Scan for the cell matching the given text and deliver its [X, Y] coordinate at center. 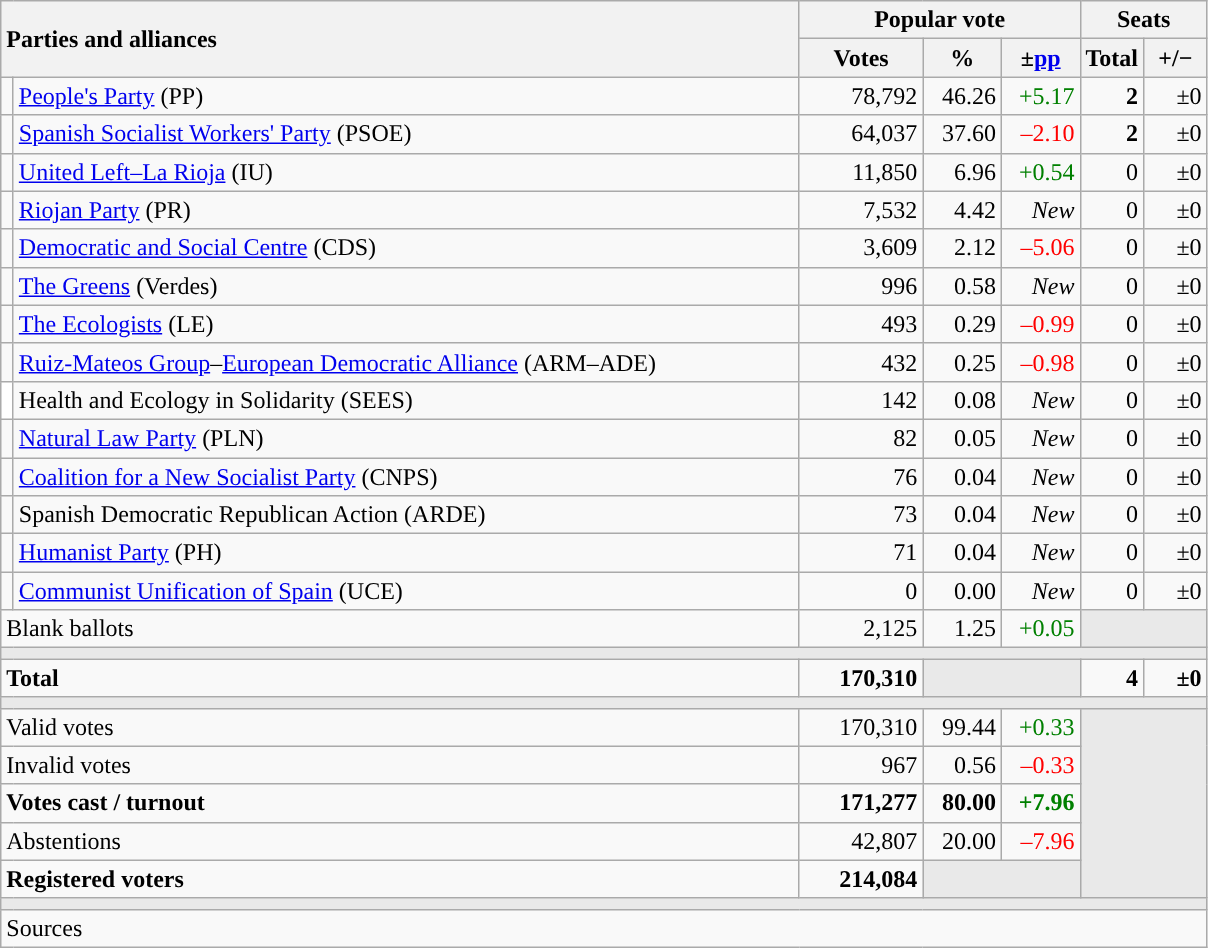
Ruiz-Mateos Group–European Democratic Alliance (ARM–ADE) [406, 362]
+/− [1176, 58]
42,807 [861, 841]
–5.06 [1040, 248]
Abstentions [400, 841]
0.56 [962, 765]
4 [1112, 678]
3,609 [861, 248]
493 [861, 324]
Parties and alliances [400, 39]
1.25 [962, 629]
142 [861, 400]
78,792 [861, 96]
80.00 [962, 803]
The Ecologists (LE) [406, 324]
Spanish Democratic Republican Action (ARDE) [406, 515]
Invalid votes [400, 765]
76 [861, 477]
Coalition for a New Socialist Party (CNPS) [406, 477]
–0.98 [1040, 362]
996 [861, 286]
7,532 [861, 210]
0.58 [962, 286]
432 [861, 362]
Seats [1144, 20]
Votes [861, 58]
11,850 [861, 172]
73 [861, 515]
967 [861, 765]
United Left–La Rioja (IU) [406, 172]
46.26 [962, 96]
4.42 [962, 210]
2,125 [861, 629]
% [962, 58]
214,084 [861, 879]
37.60 [962, 134]
–0.33 [1040, 765]
Health and Ecology in Solidarity (SEES) [406, 400]
0.05 [962, 438]
–7.96 [1040, 841]
0.25 [962, 362]
–0.99 [1040, 324]
Votes cast / turnout [400, 803]
0.08 [962, 400]
–2.10 [1040, 134]
Natural Law Party (PLN) [406, 438]
+7.96 [1040, 803]
Sources [604, 928]
±pp [1040, 58]
Humanist Party (PH) [406, 553]
Valid votes [400, 727]
Communist Unification of Spain (UCE) [406, 591]
0.29 [962, 324]
+0.33 [1040, 727]
+0.05 [1040, 629]
20.00 [962, 841]
171,277 [861, 803]
Registered voters [400, 879]
Blank ballots [400, 629]
64,037 [861, 134]
6.96 [962, 172]
0.00 [962, 591]
71 [861, 553]
The Greens (Verdes) [406, 286]
99.44 [962, 727]
82 [861, 438]
Democratic and Social Centre (CDS) [406, 248]
Popular vote [940, 20]
Riojan Party (PR) [406, 210]
+5.17 [1040, 96]
People's Party (PP) [406, 96]
+0.54 [1040, 172]
2.12 [962, 248]
Spanish Socialist Workers' Party (PSOE) [406, 134]
